Identify which cell holds the provided text, then report its (x, y) central coordinate. 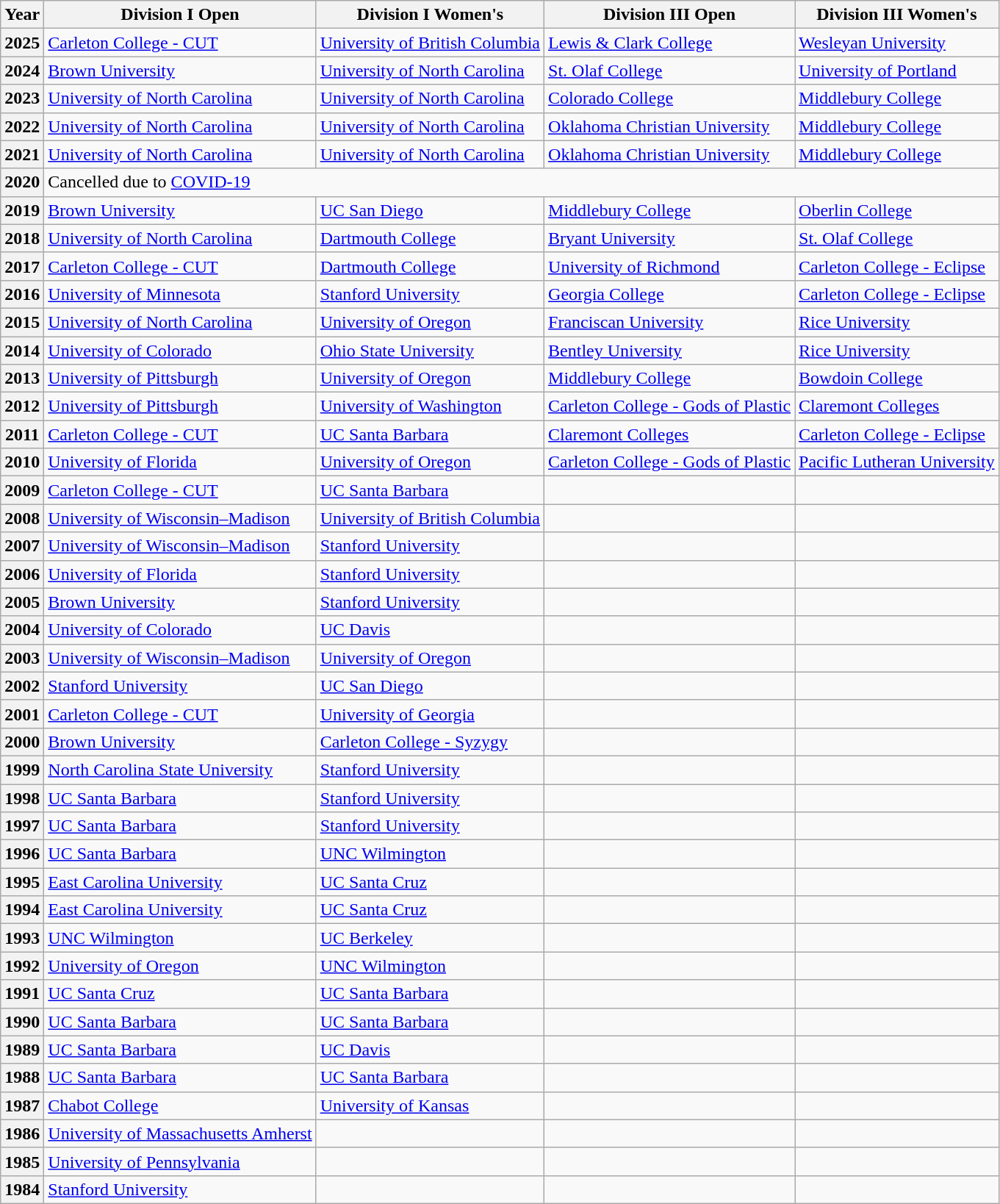
2016 (22, 294)
2003 (22, 658)
1984 (22, 1189)
1994 (22, 910)
2004 (22, 630)
Division I Women's (430, 15)
2012 (22, 406)
2002 (22, 686)
1988 (22, 1078)
University of Kansas (430, 1106)
1993 (22, 938)
2007 (22, 546)
2023 (22, 98)
1997 (22, 826)
1989 (22, 1050)
2015 (22, 322)
2008 (22, 518)
Wesleyan University (897, 43)
2017 (22, 266)
North Carolina State University (180, 770)
1990 (22, 1022)
UC Berkeley (430, 938)
University of Minnesota (180, 294)
Pacific Lutheran University (897, 462)
2024 (22, 71)
Georgia College (670, 294)
University of Massachusetts Amherst (180, 1133)
1999 (22, 770)
1991 (22, 994)
University of Pennsylvania (180, 1161)
1998 (22, 798)
Bowdoin College (897, 379)
1987 (22, 1106)
1995 (22, 882)
1996 (22, 854)
2021 (22, 154)
2018 (22, 238)
2022 (22, 126)
2013 (22, 379)
1986 (22, 1133)
Division I Open (180, 15)
2014 (22, 351)
Chabot College (180, 1106)
2006 (22, 574)
Colorado College (670, 98)
2025 (22, 43)
University of Portland (897, 71)
2019 (22, 210)
Oberlin College (897, 210)
Carleton College - Syzygy (430, 742)
Division III Open (670, 15)
Ohio State University (430, 351)
2011 (22, 434)
2005 (22, 602)
Bryant University (670, 238)
2009 (22, 490)
Franciscan University (670, 322)
2020 (22, 182)
2000 (22, 742)
Lewis & Clark College (670, 43)
Division III Women's (897, 15)
Cancelled due to COVID-19 (522, 182)
1992 (22, 966)
University of Georgia (430, 714)
Year (22, 15)
University of Washington (430, 406)
1985 (22, 1161)
Bentley University (670, 351)
University of Richmond (670, 266)
2001 (22, 714)
2010 (22, 462)
